Capture the cell that displays the provided text and extract its (x, y) central coordinate. 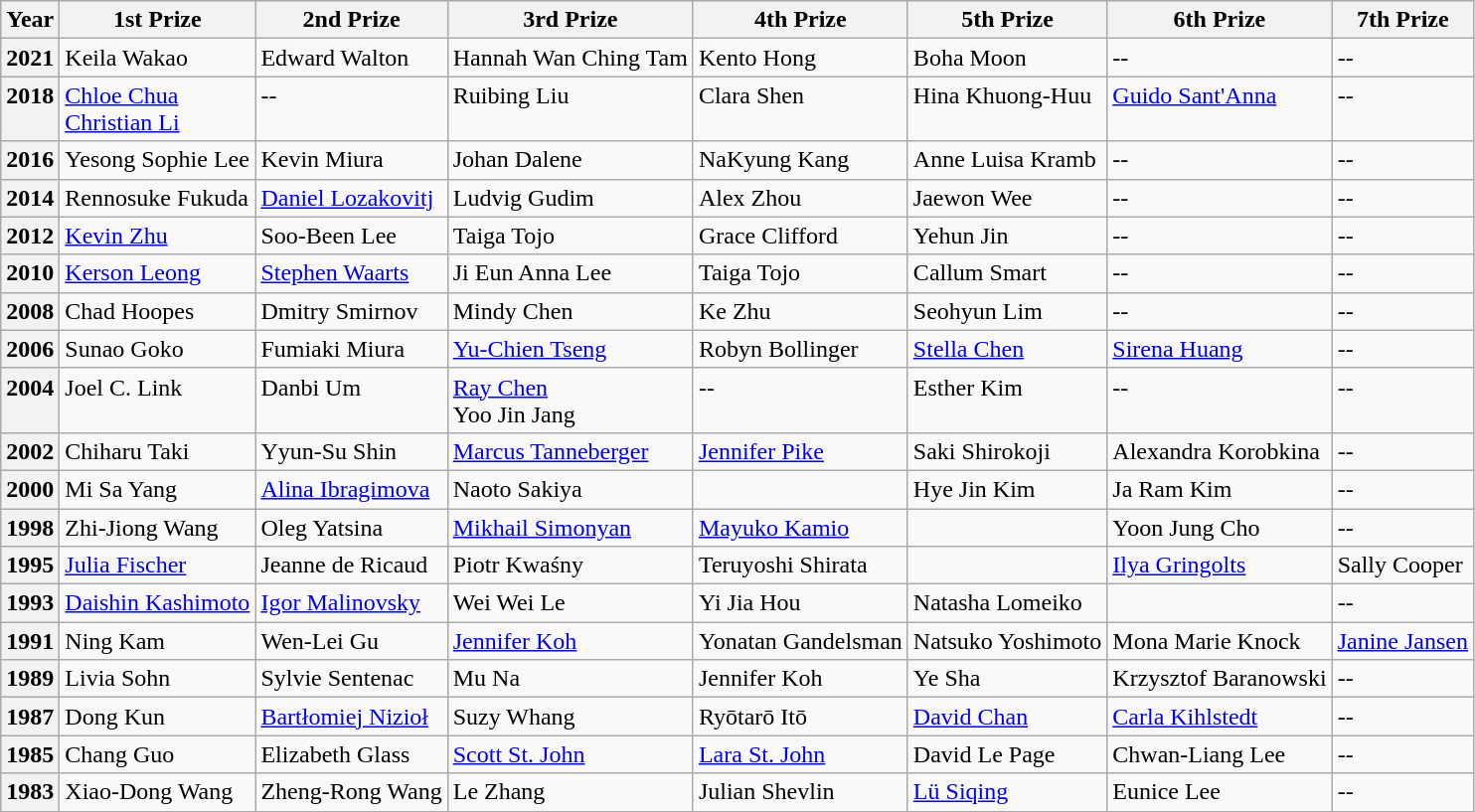
Mikhail Simonyan (571, 528)
4th Prize (800, 20)
Igor Malinovsky (352, 603)
Daniel Lozakovitj (352, 198)
David Chan (1007, 717)
Mindy Chen (571, 311)
Danbi Um (352, 400)
2002 (30, 451)
Livia Sohn (157, 679)
Krzysztof Baranowski (1220, 679)
Saki Shirokoji (1007, 451)
2018 (30, 109)
Esther Kim (1007, 400)
Sunao Goko (157, 349)
Marcus Tanneberger (571, 451)
Mona Marie Knock (1220, 641)
Jaewon Wee (1007, 198)
2000 (30, 489)
Hye Jin Kim (1007, 489)
Soo-Been Lee (352, 236)
Ryōtarō Itō (800, 717)
Alina Ibragimova (352, 489)
Ja Ram Kim (1220, 489)
Zhi-Jiong Wang (157, 528)
1989 (30, 679)
Dong Kun (157, 717)
Scott St. John (571, 754)
Ye Sha (1007, 679)
1993 (30, 603)
Suzy Whang (571, 717)
Le Zhang (571, 792)
Ruibing Liu (571, 109)
Anne Luisa Kramb (1007, 160)
2014 (30, 198)
Sylvie Sentenac (352, 679)
2008 (30, 311)
2004 (30, 400)
2006 (30, 349)
1998 (30, 528)
Yyun-Su Shin (352, 451)
Wen-Lei Gu (352, 641)
Yonatan Gandelsman (800, 641)
Xiao-Dong Wang (157, 792)
Robyn Bollinger (800, 349)
Yi Jia Hou (800, 603)
Joel C. Link (157, 400)
Mi Sa Yang (157, 489)
NaKyung Kang (800, 160)
Wei Wei Le (571, 603)
Stephen Waarts (352, 273)
Dmitry Smirnov (352, 311)
Teruyoshi Shirata (800, 566)
Piotr Kwaśny (571, 566)
Hannah Wan Ching Tam (571, 58)
Jeanne de Ricaud (352, 566)
Edward Walton (352, 58)
Ilya Gringolts (1220, 566)
Oleg Yatsina (352, 528)
Chad Hoopes (157, 311)
Alexandra Korobkina (1220, 451)
2016 (30, 160)
Year (30, 20)
Ke Zhu (800, 311)
6th Prize (1220, 20)
Yoon Jung Cho (1220, 528)
Chwan-Liang Lee (1220, 754)
2012 (30, 236)
Ji Eun Anna Lee (571, 273)
Zheng-Rong Wang (352, 792)
Grace Clifford (800, 236)
Daishin Kashimoto (157, 603)
1995 (30, 566)
Bartłomiej Nizioł (352, 717)
Chloe Chua Christian Li (157, 109)
3rd Prize (571, 20)
Ray Chen Yoo Jin Jang (571, 400)
2021 (30, 58)
Clara Shen (800, 109)
Stella Chen (1007, 349)
Eunice Lee (1220, 792)
1983 (30, 792)
Ludvig Gudim (571, 198)
Guido Sant'Anna (1220, 109)
Julia Fischer (157, 566)
Keila Wakao (157, 58)
Kevin Miura (352, 160)
David Le Page (1007, 754)
Johan Dalene (571, 160)
Yehun Jin (1007, 236)
1991 (30, 641)
1985 (30, 754)
Sally Cooper (1402, 566)
Boha Moon (1007, 58)
Lü Siqing (1007, 792)
Carla Kihlstedt (1220, 717)
5th Prize (1007, 20)
2010 (30, 273)
Jennifer Pike (800, 451)
Ning Kam (157, 641)
Chiharu Taki (157, 451)
Kerson Leong (157, 273)
Mu Na (571, 679)
Yesong Sophie Lee (157, 160)
Kevin Zhu (157, 236)
Kento Hong (800, 58)
2nd Prize (352, 20)
1987 (30, 717)
Lara St. John (800, 754)
1st Prize (157, 20)
Callum Smart (1007, 273)
Julian Shevlin (800, 792)
Elizabeth Glass (352, 754)
Janine Jansen (1402, 641)
Yu-Chien Tseng (571, 349)
7th Prize (1402, 20)
Mayuko Kamio (800, 528)
Natsuko Yoshimoto (1007, 641)
Hina Khuong-Huu (1007, 109)
Naoto Sakiya (571, 489)
Seohyun Lim (1007, 311)
Sirena Huang (1220, 349)
Alex Zhou (800, 198)
Rennosuke Fukuda (157, 198)
Natasha Lomeiko (1007, 603)
Fumiaki Miura (352, 349)
Chang Guo (157, 754)
